Return the [X, Y] coordinate for the center point of the cell that contains the specified text.  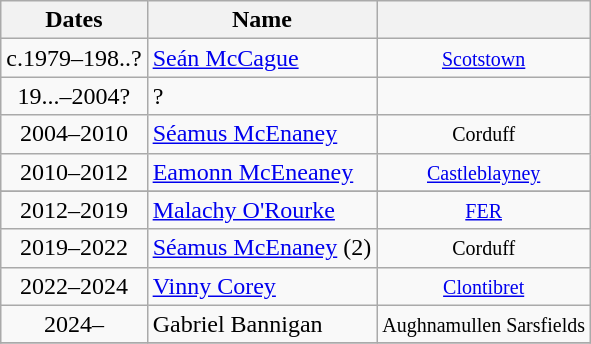
Name [262, 20]
2010–2012 [74, 172]
2024– [74, 324]
Castleblayney [484, 172]
Dates [74, 20]
2022–2024 [74, 286]
Eamonn McEneaney [262, 172]
2012–2019 [74, 210]
Gabriel Bannigan [262, 324]
Aughnamullen Sarsfields [484, 324]
2004–2010 [74, 134]
Vinny Corey [262, 286]
Malachy O'Rourke [262, 210]
Séamus McEnaney [262, 134]
FER [484, 210]
Clontibret [484, 286]
? [262, 96]
Seán McCague [262, 58]
Séamus McEnaney (2) [262, 248]
c.1979–198..? [74, 58]
2019–2022 [74, 248]
Scotstown [484, 58]
19...–2004? [74, 96]
